Locate the cell with the specified text and output its [x, y] center coordinate. 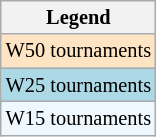
W15 tournaments [78, 118]
W50 tournaments [78, 51]
W25 tournaments [78, 85]
Legend [78, 17]
